Determine the (x, y) coordinate at the center of the cell enclosing the given text.  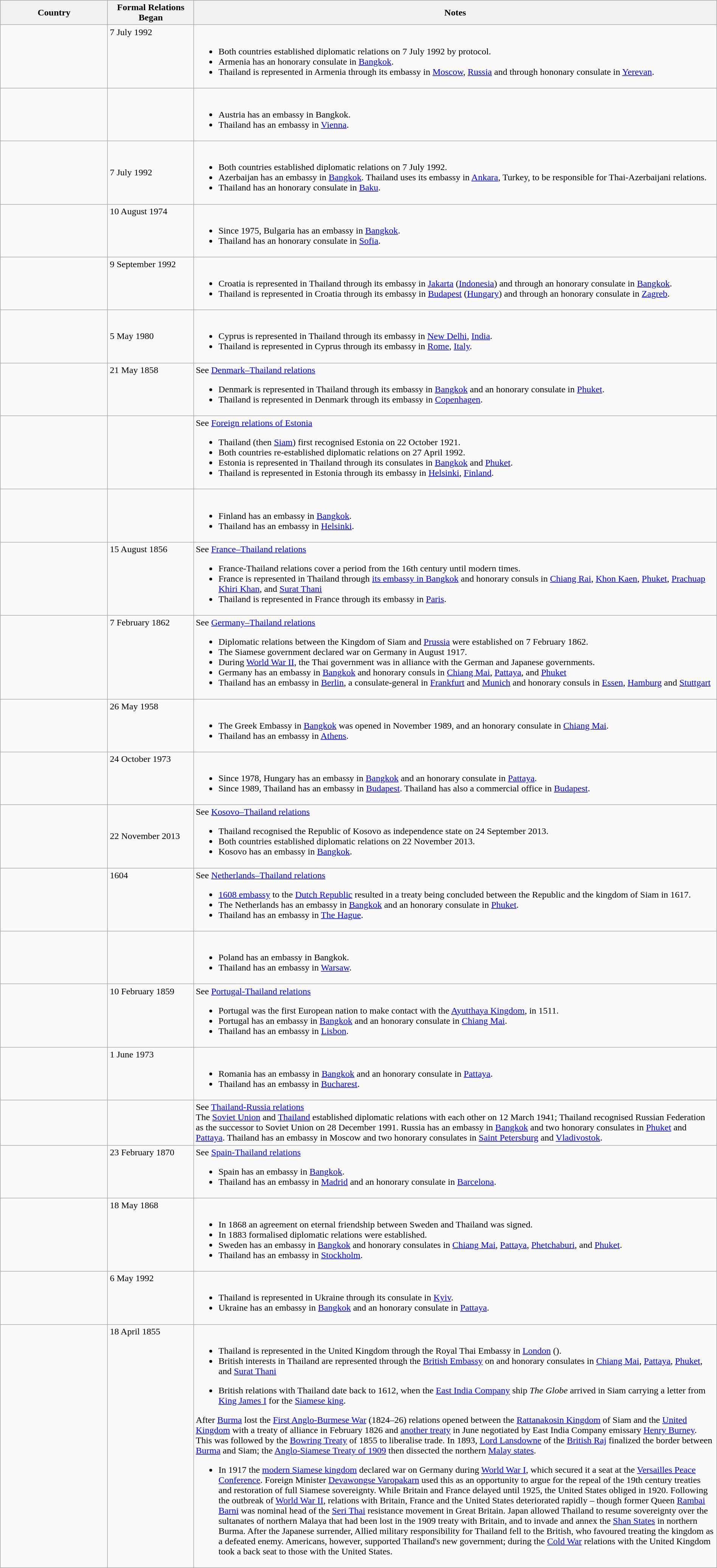
See Spain-Thailand relationsSpain has an embassy in Bangkok.Thailand has an embassy in Madrid and an honorary consulate in Barcelona. (455, 1172)
18 May 1868 (151, 1235)
18 April 1855 (151, 1446)
1 June 1973 (151, 1074)
1604 (151, 899)
5 May 1980 (151, 336)
23 February 1870 (151, 1172)
Thailand is represented in Ukraine through its consulate in Kyiv.Ukraine has an embassy in Bangkok and an honorary consulate in Pattaya. (455, 1298)
Notes (455, 13)
15 August 1856 (151, 579)
9 September 1992 (151, 283)
Formal Relations Began (151, 13)
24 October 1973 (151, 779)
Austria has an embassy in Bangkok.Thailand has an embassy in Vienna. (455, 115)
The Greek Embassy in Bangkok was opened in November 1989, and an honorary consulate in Chiang Mai.Thailand has an embassy in Athens. (455, 726)
10 February 1859 (151, 1016)
Finland has an embassy in Bangkok.Thailand has an embassy in Helsinki. (455, 515)
Country (54, 13)
Poland has an embassy in Bangkok.Thailand has an embassy in Warsaw. (455, 958)
26 May 1958 (151, 726)
Cyprus is represented in Thailand through its embassy in New Delhi, India.Thailand is represented in Cyprus through its embassy in Rome, Italy. (455, 336)
10 August 1974 (151, 231)
22 November 2013 (151, 837)
Since 1975, Bulgaria has an embassy in Bangkok.Thailand has an honorary consulate in Sofia. (455, 231)
7 February 1862 (151, 657)
Romania has an embassy in Bangkok and an honorary consulate in Pattaya.Thailand has an embassy in Bucharest. (455, 1074)
6 May 1992 (151, 1298)
21 May 1858 (151, 389)
